Determine the (x, y) coordinate at the center of the cell enclosing the given text.  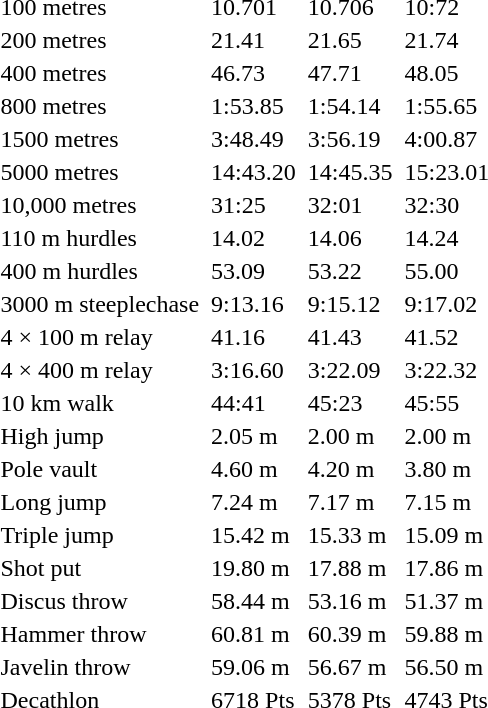
3:56.19 (350, 139)
17.88 m (350, 568)
59.06 m (254, 667)
53.16 m (350, 601)
47.71 (350, 73)
44:41 (254, 403)
21.41 (254, 40)
58.44 m (254, 601)
3:22.09 (350, 370)
14.02 (254, 238)
9:13.16 (254, 304)
19.80 m (254, 568)
53.22 (350, 271)
2.00 m (350, 436)
45:23 (350, 403)
46.73 (254, 73)
31:25 (254, 205)
2.05 m (254, 436)
7.24 m (254, 502)
1:54.14 (350, 106)
60.39 m (350, 634)
4.20 m (350, 469)
53.09 (254, 271)
14:45.35 (350, 172)
4.60 m (254, 469)
3:16.60 (254, 370)
14.06 (350, 238)
21.65 (350, 40)
15.33 m (350, 535)
41.16 (254, 337)
41.43 (350, 337)
7.17 m (350, 502)
3:48.49 (254, 139)
56.67 m (350, 667)
9:15.12 (350, 304)
1:53.85 (254, 106)
15.42 m (254, 535)
14:43.20 (254, 172)
32:01 (350, 205)
60.81 m (254, 634)
